Extract the [X, Y] coordinate from the center of the cell holding the provided text.  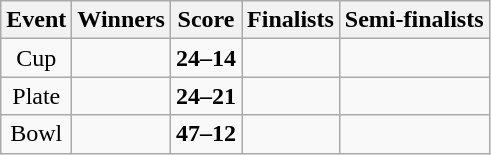
47–12 [206, 134]
Event [36, 20]
24–14 [206, 58]
Score [206, 20]
Bowl [36, 134]
Finalists [291, 20]
Semi-finalists [414, 20]
Cup [36, 58]
24–21 [206, 96]
Plate [36, 96]
Winners [122, 20]
